Locate the cell with the specified text and output its (x, y) center coordinate. 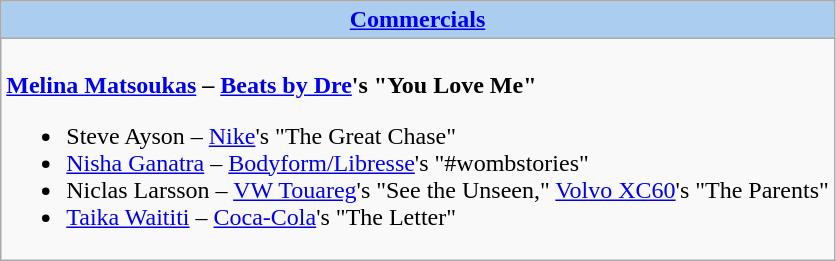
Commercials (418, 20)
